Pinpoint the cell where the given text exists, returning its [x, y] midpoint coordinate. 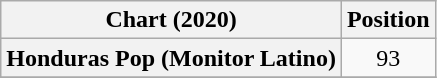
93 [388, 58]
Chart (2020) [172, 20]
Position [388, 20]
Honduras Pop (Monitor Latino) [172, 58]
